Determine the [x, y] coordinate at the center of the cell enclosing the given text.  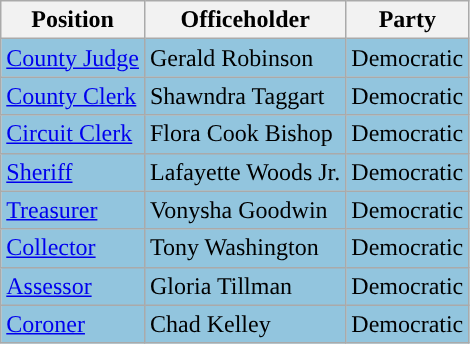
Coroner [73, 324]
Tony Washington [244, 248]
Assessor [73, 286]
Treasurer [73, 210]
Vonysha Goodwin [244, 210]
Party [408, 20]
Lafayette Woods Jr. [244, 172]
Officeholder [244, 20]
Flora Cook Bishop [244, 134]
Shawndra Taggart [244, 96]
Chad Kelley [244, 324]
Collector [73, 248]
Sheriff [73, 172]
Circuit Clerk [73, 134]
County Judge [73, 58]
Gloria Tillman [244, 286]
Gerald Robinson [244, 58]
County Clerk [73, 96]
Position [73, 20]
